Identify which cell holds the provided text, then report its [x, y] central coordinate. 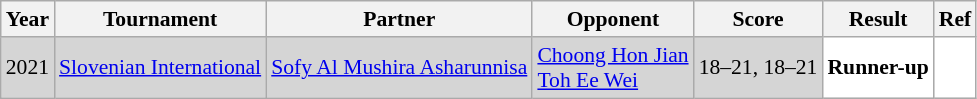
Score [758, 19]
Choong Hon Jian Toh Ee Wei [612, 68]
18–21, 18–21 [758, 68]
Result [878, 19]
Runner-up [878, 68]
Ref [955, 19]
Tournament [160, 19]
2021 [28, 68]
Year [28, 19]
Opponent [612, 19]
Partner [399, 19]
Slovenian International [160, 68]
Sofy Al Mushira Asharunnisa [399, 68]
